Search for the cell housing the specified text and yield its (X, Y) center coordinate. 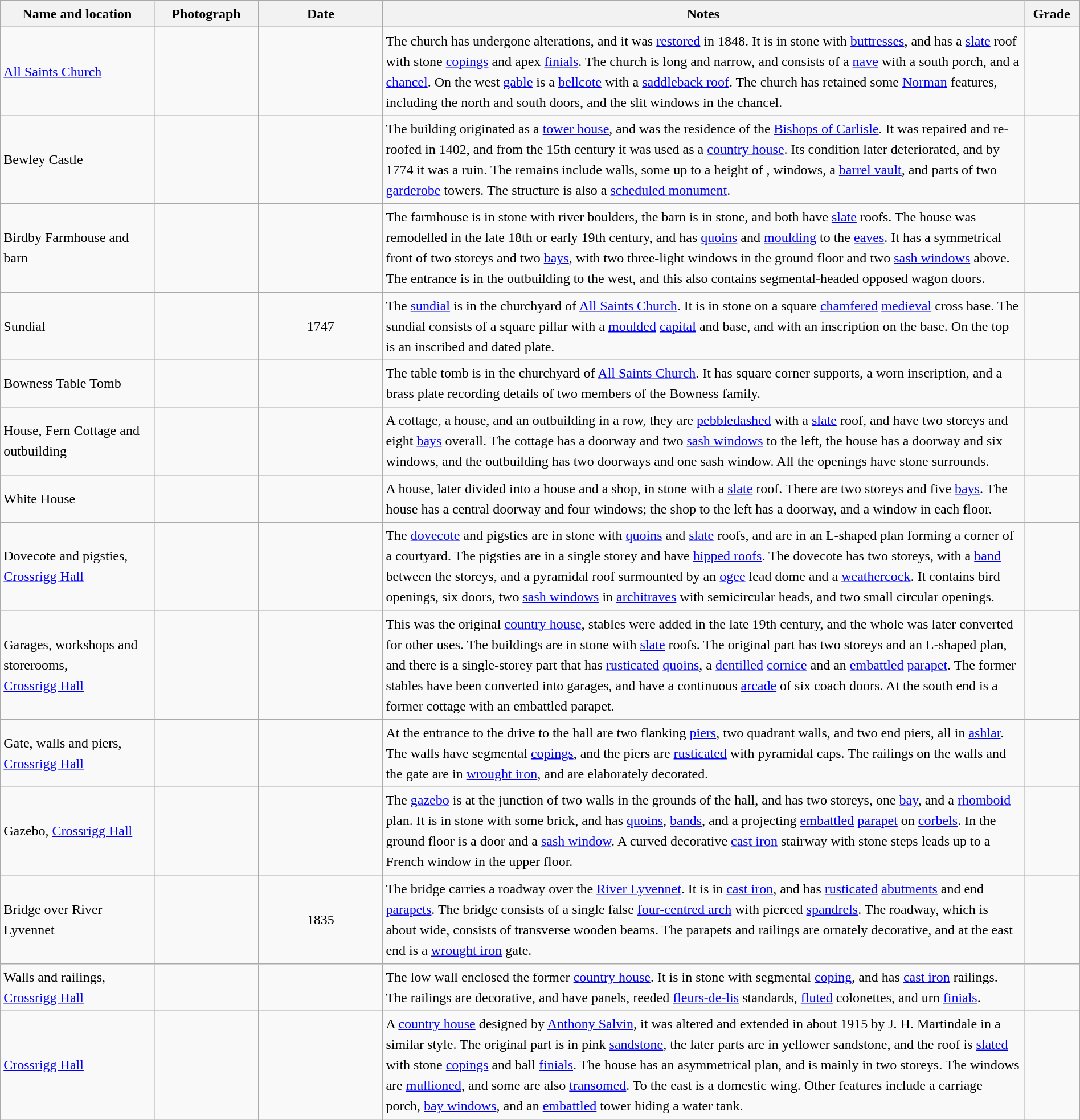
1835 (321, 920)
All Saints Church (77, 72)
Notes (703, 14)
1747 (321, 326)
Photograph (206, 14)
Crossrigg Hall (77, 1066)
Birdby Farmhouse and barn (77, 248)
House, Fern Cottage and outbuilding (77, 441)
Gazebo, Crossrigg Hall (77, 831)
Name and location (77, 14)
White House (77, 499)
Bewley Castle (77, 159)
Date (321, 14)
Grade (1052, 14)
Garages, workshops and storerooms,Crossrigg Hall (77, 665)
Bowness Table Tomb (77, 384)
Dovecote and pigsties,Crossrigg Hall (77, 566)
Walls and railings, Crossrigg Hall (77, 987)
Sundial (77, 326)
Gate, walls and piers,Crossrigg Hall (77, 753)
Bridge over River Lyvennet (77, 920)
